Output the [X, Y] coordinate of the center of the cell containing the given text.  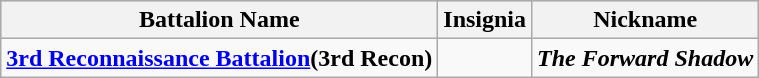
The Forward Shadow [646, 58]
Insignia [485, 20]
3rd Reconnaissance Battalion(3rd Recon) [220, 58]
Battalion Name [220, 20]
Nickname [646, 20]
